Determine the (x, y) coordinate at the center of the cell enclosing the given text.  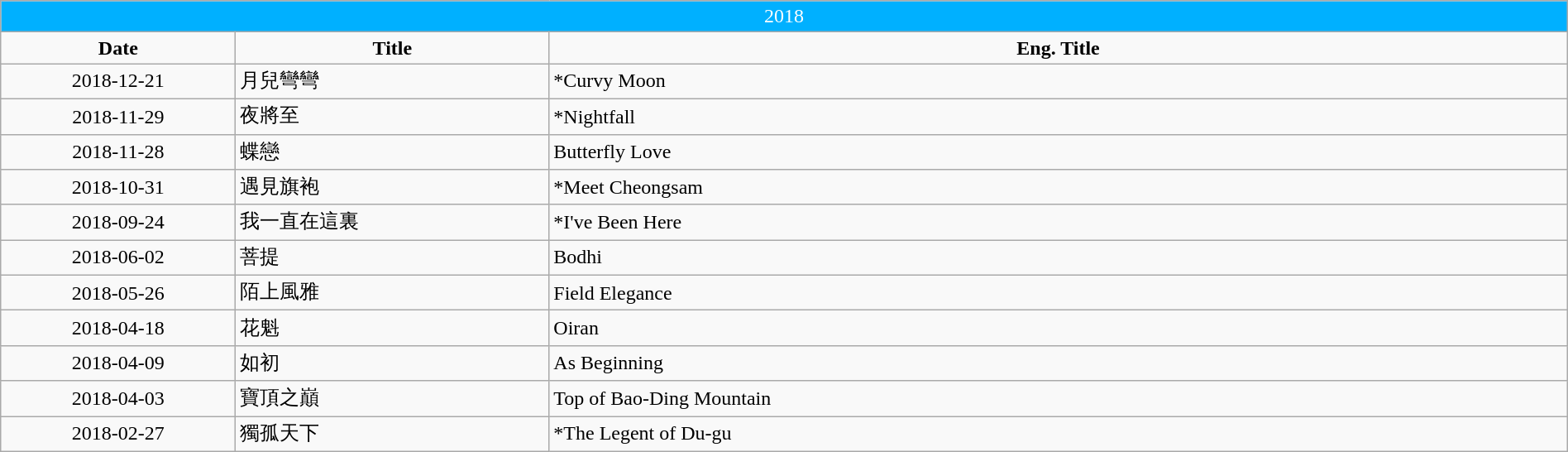
2018-05-26 (118, 293)
Date (118, 48)
Oiran (1059, 328)
As Beginning (1059, 363)
2018-04-09 (118, 363)
我一直在這裏 (392, 222)
Field Elegance (1059, 293)
Bodhi (1059, 258)
如初 (392, 363)
寶頂之巔 (392, 399)
*Nightfall (1059, 116)
*I've Been Here (1059, 222)
花魁 (392, 328)
Title (392, 48)
Top of Bao-Ding Mountain (1059, 399)
Butterfly Love (1059, 152)
遇見旗袍 (392, 187)
2018-10-31 (118, 187)
獨孤天下 (392, 434)
2018-11-29 (118, 116)
夜將至 (392, 116)
2018-04-03 (118, 399)
陌上風雅 (392, 293)
2018-04-18 (118, 328)
2018-09-24 (118, 222)
2018-06-02 (118, 258)
菩提 (392, 258)
Eng. Title (1059, 48)
2018-11-28 (118, 152)
2018-02-27 (118, 434)
*Curvy Moon (1059, 81)
2018 (784, 17)
月兒彎彎 (392, 81)
蝶戀 (392, 152)
2018-12-21 (118, 81)
*Meet Cheongsam (1059, 187)
*The Legent of Du-gu (1059, 434)
